Return the (X, Y) coordinate for the center point of the cell that contains the specified text.  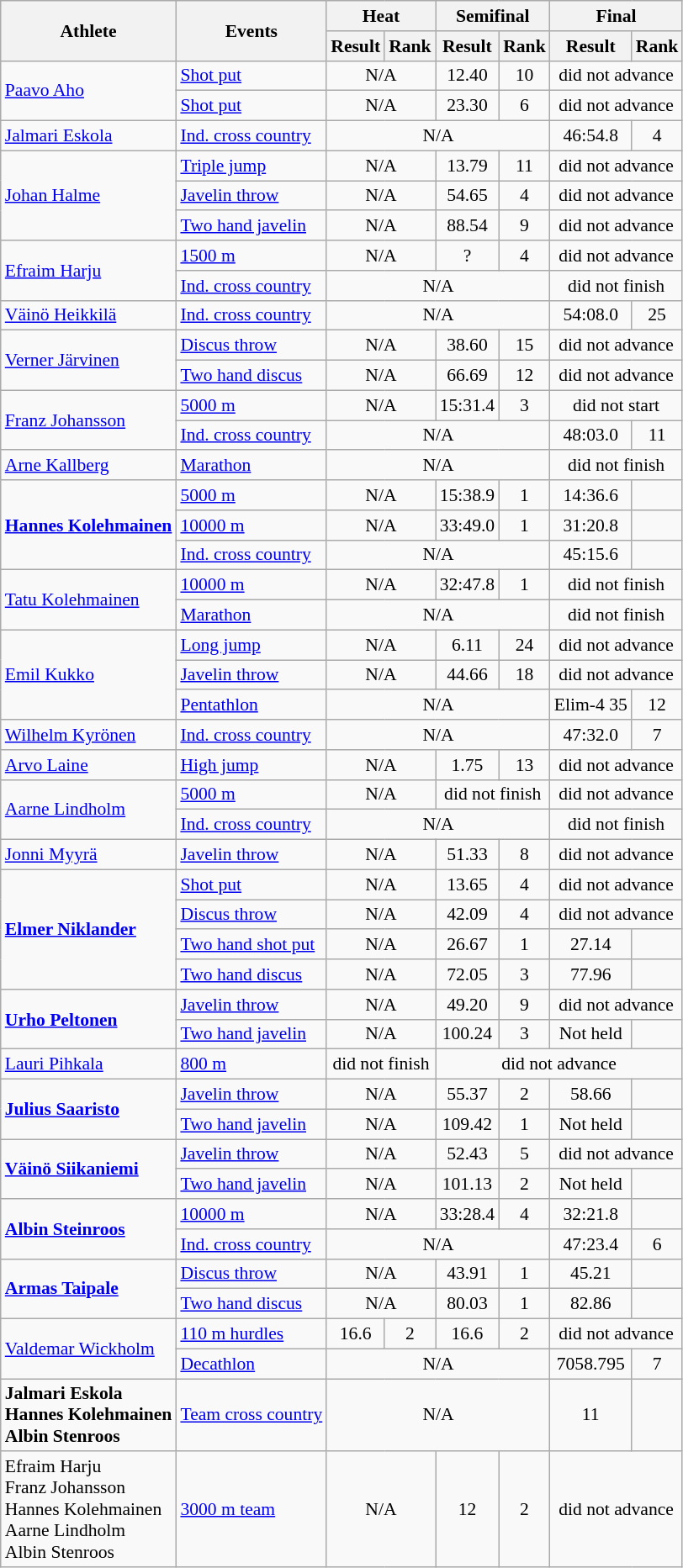
18 (525, 675)
7058.795 (590, 1364)
Events (251, 30)
Arne Kallberg (89, 466)
Pentathlon (251, 705)
Albin Steinroos (89, 1229)
8 (525, 855)
52.43 (468, 1154)
88.54 (468, 226)
Jalmari Eskola (89, 136)
26.67 (468, 945)
800 m (251, 1064)
Two hand shot put (251, 945)
Hannes Kolehmainen (89, 525)
54.65 (468, 196)
1.75 (468, 765)
Tatu Kolehmainen (89, 600)
Emil Kukko (89, 674)
49.20 (468, 1005)
66.69 (468, 376)
27.14 (590, 945)
80.03 (468, 1304)
82.86 (590, 1304)
54:08.0 (590, 315)
Urho Peltonen (89, 1019)
43.91 (468, 1274)
101.13 (468, 1185)
77.96 (590, 974)
33:49.0 (468, 525)
48:03.0 (590, 436)
15 (525, 346)
23.30 (468, 106)
Efraim Harju Franz Johansson Hannes Kolehmainen Aarne Lindholm Albin Stenroos (89, 1510)
Franz Johansson (89, 420)
5 (525, 1154)
46:54.8 (590, 136)
6.11 (468, 645)
15:31.4 (468, 405)
3000 m team (251, 1510)
Final (617, 16)
Arvo Laine (89, 765)
Jalmari Eskola Hannes Kolehmainen Albin Stenroos (89, 1416)
High jump (251, 765)
Lauri Pihkala (89, 1064)
Triple jump (251, 166)
42.09 (468, 915)
33:28.4 (468, 1214)
100.24 (468, 1034)
45.21 (590, 1274)
72.05 (468, 974)
1500 m (251, 256)
Elim-4 35 (590, 705)
Team cross country (251, 1416)
Valdemar Wickholm (89, 1349)
Wilhelm Kyrönen (89, 735)
Johan Halme (89, 195)
Julius Saaristo (89, 1110)
13.79 (468, 166)
110 m hurdles (251, 1334)
10 (525, 76)
45:15.6 (590, 555)
55.37 (468, 1095)
Elmer Niklander (89, 929)
32:47.8 (468, 585)
109.42 (468, 1124)
44.66 (468, 675)
Verner Järvinen (89, 360)
32:21.8 (590, 1214)
Long jump (251, 645)
Jonni Myyrä (89, 855)
Väinö Heikkilä (89, 315)
did not start (617, 405)
25 (658, 315)
47:23.4 (590, 1244)
Armas Taipale (89, 1288)
58.66 (590, 1095)
38.60 (468, 346)
Heat (380, 16)
Aarne Lindholm (89, 809)
Semifinal (493, 16)
Decathlon (251, 1364)
Paavo Aho (89, 91)
24 (525, 645)
31:20.8 (590, 525)
12.40 (468, 76)
13.65 (468, 884)
14:36.6 (590, 495)
47:32.0 (590, 735)
Athlete (89, 30)
51.33 (468, 855)
Väinö Siikaniemi (89, 1169)
13 (525, 765)
Efraim Harju (89, 271)
15:38.9 (468, 495)
? (468, 256)
